For the text-containing cell, return its midpoint in [x, y] coordinate format. 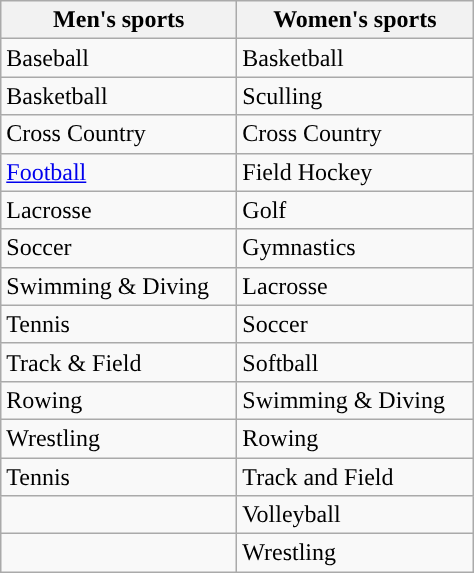
Baseball [119, 58]
Women's sports [355, 20]
Golf [355, 210]
Softball [355, 362]
Football [119, 172]
Track and Field [355, 477]
Track & Field [119, 362]
Men's sports [119, 20]
Field Hockey [355, 172]
Sculling [355, 96]
Volleyball [355, 515]
Gymnastics [355, 248]
